Identify which cell holds the provided text, then report its (x, y) central coordinate. 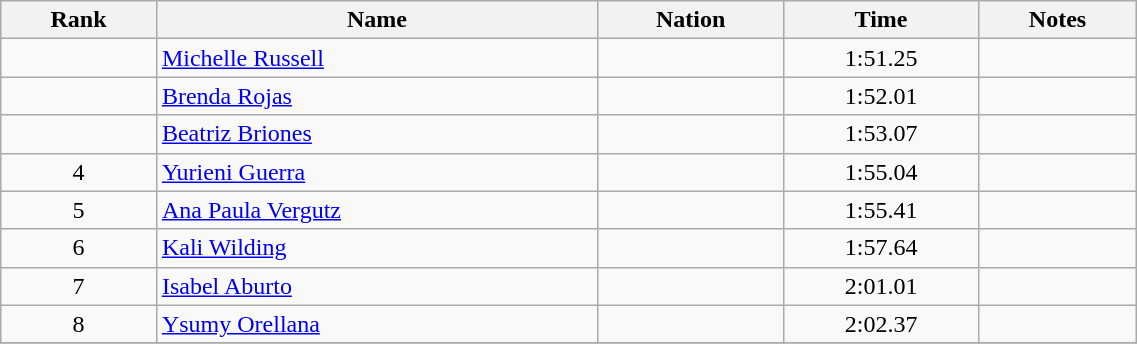
6 (79, 248)
2:02.37 (881, 324)
Beatriz Briones (376, 134)
8 (79, 324)
Michelle Russell (376, 58)
1:55.41 (881, 210)
Brenda Rojas (376, 96)
2:01.01 (881, 286)
Kali Wilding (376, 248)
1:53.07 (881, 134)
Ana Paula Vergutz (376, 210)
1:51.25 (881, 58)
5 (79, 210)
1:57.64 (881, 248)
Time (881, 20)
Ysumy Orellana (376, 324)
Rank (79, 20)
Nation (690, 20)
Isabel Aburto (376, 286)
7 (79, 286)
1:52.01 (881, 96)
Notes (1058, 20)
Name (376, 20)
4 (79, 172)
Yurieni Guerra (376, 172)
1:55.04 (881, 172)
